Extract the [x, y] coordinate from the center of the cell holding the provided text.  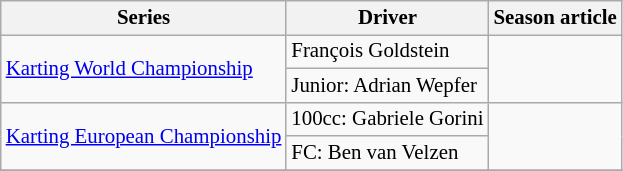
100cc: Gabriele Gorini [387, 119]
François Goldstein [387, 51]
FC: Ben van Velzen [387, 153]
Karting World Championship [144, 68]
Driver [387, 18]
Season article [556, 18]
Junior: Adrian Wepfer [387, 85]
Series [144, 18]
Karting European Championship [144, 136]
